Identify which cell holds the provided text, then report its [X, Y] central coordinate. 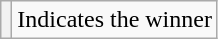
Indicates the winner [115, 20]
